Provide the (X, Y) coordinate of the cell's center where the given text is located.  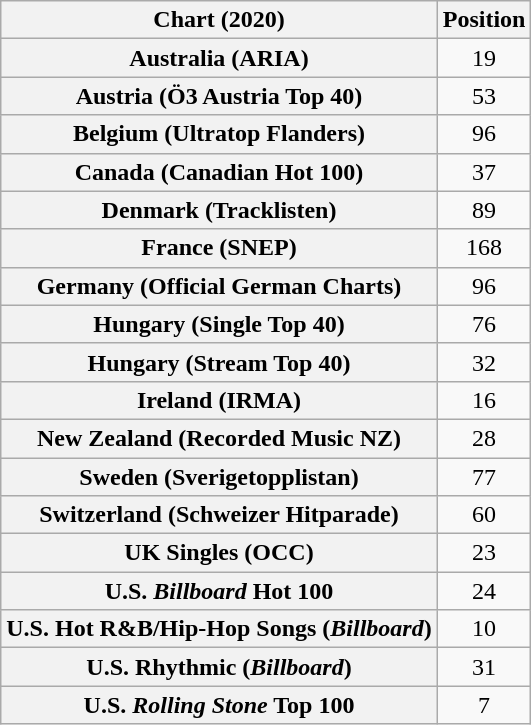
23 (484, 553)
UK Singles (OCC) (219, 553)
19 (484, 58)
77 (484, 477)
Hungary (Stream Top 40) (219, 362)
Austria (Ö3 Austria Top 40) (219, 96)
24 (484, 591)
28 (484, 438)
168 (484, 248)
Canada (Canadian Hot 100) (219, 172)
Ireland (IRMA) (219, 400)
60 (484, 515)
7 (484, 705)
France (SNEP) (219, 248)
76 (484, 324)
32 (484, 362)
53 (484, 96)
Position (484, 20)
New Zealand (Recorded Music NZ) (219, 438)
U.S. Rhythmic (Billboard) (219, 667)
Denmark (Tracklisten) (219, 210)
Chart (2020) (219, 20)
U.S. Rolling Stone Top 100 (219, 705)
31 (484, 667)
89 (484, 210)
U.S. Hot R&B/Hip-Hop Songs (Billboard) (219, 629)
37 (484, 172)
Belgium (Ultratop Flanders) (219, 134)
Germany (Official German Charts) (219, 286)
Hungary (Single Top 40) (219, 324)
10 (484, 629)
U.S. Billboard Hot 100 (219, 591)
Sweden (Sverigetopplistan) (219, 477)
Australia (ARIA) (219, 58)
Switzerland (Schweizer Hitparade) (219, 515)
16 (484, 400)
